Provide the (X, Y) coordinate of the cell's center where the given text is located.  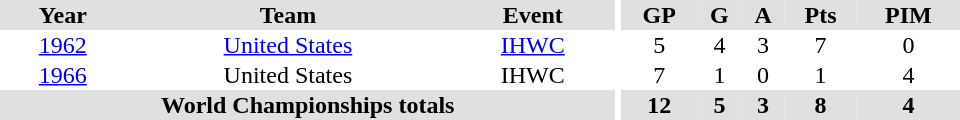
1962 (63, 45)
World Championships totals (308, 105)
Team (288, 15)
Pts (820, 15)
G (720, 15)
12 (660, 105)
A (763, 15)
GP (660, 15)
Year (63, 15)
Event (532, 15)
1966 (63, 75)
PIM (908, 15)
8 (820, 105)
